Locate the cell with the specified text and output its [x, y] center coordinate. 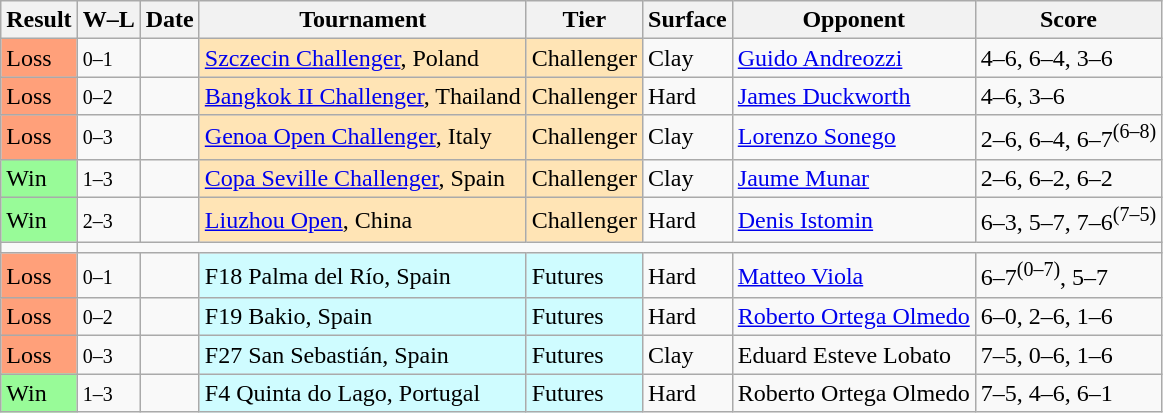
4–6, 6–4, 3–6 [1068, 58]
Surface [688, 20]
Tournament [362, 20]
2–6, 6–2, 6–2 [1068, 178]
Result [39, 20]
W–L [108, 20]
Matteo Viola [854, 276]
7–5, 4–6, 6–1 [1068, 393]
James Duckworth [854, 96]
Score [1068, 20]
F4 Quinta do Lago, Portugal [362, 393]
Guido Andreozzi [854, 58]
F18 Palma del Río, Spain [362, 276]
4–6, 3–6 [1068, 96]
Genoa Open Challenger, Italy [362, 138]
Opponent [854, 20]
Eduard Esteve Lobato [854, 355]
Tier [584, 20]
2–3 [108, 220]
Denis Istomin [854, 220]
7–5, 0–6, 1–6 [1068, 355]
Szczecin Challenger, Poland [362, 58]
6–0, 2–6, 1–6 [1068, 317]
Bangkok II Challenger, Thailand [362, 96]
Copa Seville Challenger, Spain [362, 178]
F27 San Sebastián, Spain [362, 355]
6–7(0–7), 5–7 [1068, 276]
Jaume Munar [854, 178]
2–6, 6–4, 6–7(6–8) [1068, 138]
6–3, 5–7, 7–6(7–5) [1068, 220]
Liuzhou Open, China [362, 220]
Date [170, 20]
Lorenzo Sonego [854, 138]
F19 Bakio, Spain [362, 317]
